Detect which cell encompasses the target text, then output its [x, y] center coordinate. 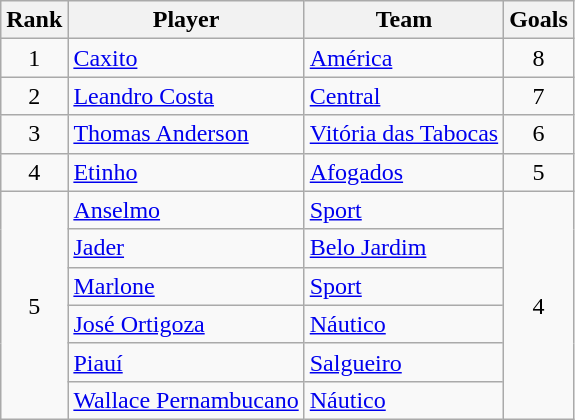
3 [34, 134]
Player [186, 20]
Leandro Costa [186, 96]
Etinho [186, 172]
Caxito [186, 58]
Goals [539, 20]
Rank [34, 20]
Team [404, 20]
6 [539, 134]
Salgueiro [404, 362]
Vitória das Tabocas [404, 134]
7 [539, 96]
Belo Jardim [404, 248]
José Ortigoza [186, 324]
Marlone [186, 286]
1 [34, 58]
Thomas Anderson [186, 134]
Wallace Pernambucano [186, 400]
América [404, 58]
Piauí [186, 362]
8 [539, 58]
Central [404, 96]
Jader [186, 248]
2 [34, 96]
Afogados [404, 172]
Anselmo [186, 210]
